Return the [X, Y] coordinate for the center point of the cell that contains the specified text.  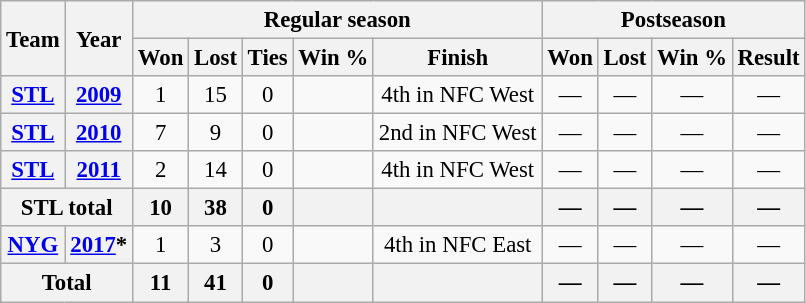
2 [160, 170]
10 [160, 208]
15 [216, 95]
2017* [99, 245]
14 [216, 170]
Ties [268, 58]
4th in NFC East [457, 245]
Team [33, 38]
2011 [99, 170]
Result [768, 58]
Regular season [336, 20]
Finish [457, 58]
9 [216, 133]
2nd in NFC West [457, 133]
3 [216, 245]
Total [67, 283]
41 [216, 283]
2009 [99, 95]
Year [99, 38]
11 [160, 283]
NYG [33, 245]
2010 [99, 133]
Postseason [674, 20]
STL total [67, 208]
38 [216, 208]
7 [160, 133]
